Output the (X, Y) coordinate of the center of the cell containing the given text.  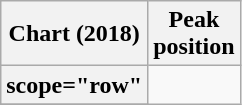
Chart (2018) (74, 34)
Peakposition (194, 34)
scope="row" (74, 85)
